Identify which cell holds the provided text, then report its [x, y] central coordinate. 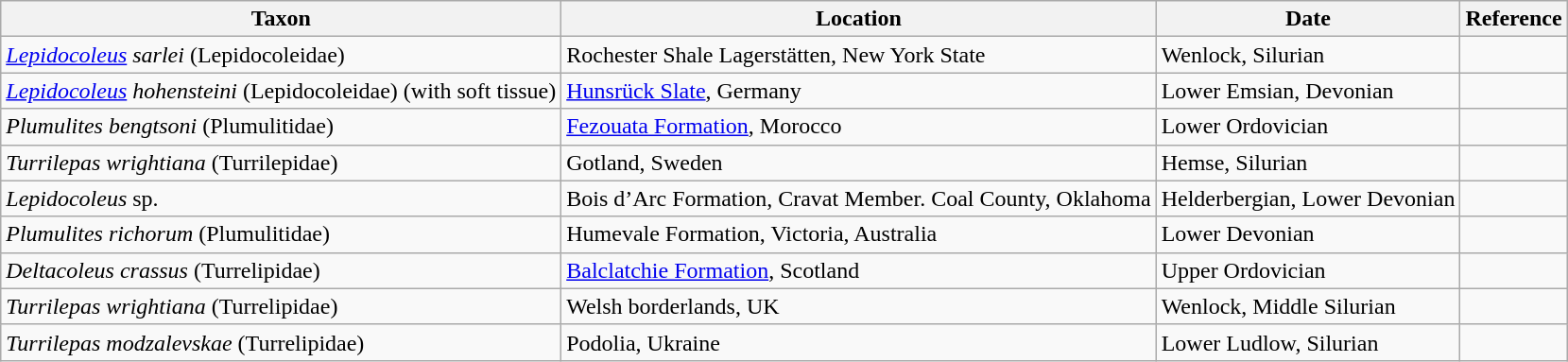
Bois d’Arc Formation, Cravat Member. Coal County, Oklahoma [858, 198]
Reference [1514, 19]
Turrilepas modzalevskae (Turrelipidae) [282, 342]
Wenlock, Silurian [1308, 55]
Lepidocoleus sp. [282, 198]
Plumulites richorum (Plumulitidae) [282, 234]
Turrilepas wrightiana (Turrelipidae) [282, 306]
Date [1308, 19]
Helderbergian, Lower Devonian [1308, 198]
Deltacoleus crassus (Turrelipidae) [282, 270]
Hunsrück Slate, Germany [858, 91]
Lower Ludlow, Silurian [1308, 342]
Plumulites bengtsoni (Plumulitidae) [282, 127]
Humevale Formation, Victoria, Australia [858, 234]
Upper Ordovician [1308, 270]
Balclatchie Formation, Scotland [858, 270]
Lepidocoleus sarlei (Lepidocoleidae) [282, 55]
Lower Ordovician [1308, 127]
Lepidocoleus hohensteini (Lepidocoleidae) (with soft tissue) [282, 91]
Gotland, Sweden [858, 163]
Hemse, Silurian [1308, 163]
Taxon [282, 19]
Podolia, Ukraine [858, 342]
Lower Devonian [1308, 234]
Turrilepas wrightiana (Turrilepidae) [282, 163]
Lower Emsian, Devonian [1308, 91]
Location [858, 19]
Fezouata Formation, Morocco [858, 127]
Welsh borderlands, UK [858, 306]
Rochester Shale Lagerstätten, New York State [858, 55]
Wenlock, Middle Silurian [1308, 306]
